Find where the given text appears and provide that cell's center as [x, y] coordinate. 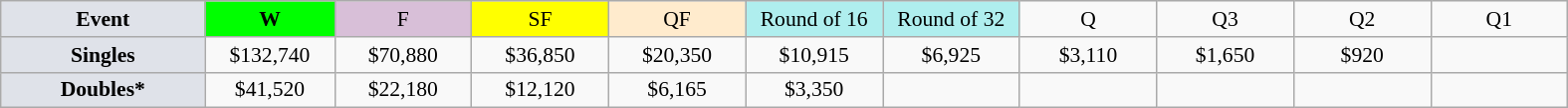
Q3 [1226, 19]
W [270, 19]
QF [677, 19]
$3,350 [814, 90]
$1,650 [1226, 55]
$70,880 [403, 55]
Singles [104, 55]
Event [104, 19]
$6,165 [677, 90]
$6,925 [951, 55]
SF [541, 19]
$41,520 [270, 90]
$20,350 [677, 55]
Round of 16 [814, 19]
Round of 32 [951, 19]
F [403, 19]
$36,850 [541, 55]
Q [1088, 19]
$10,915 [814, 55]
$920 [1362, 55]
Q1 [1499, 19]
Doubles* [104, 90]
Q2 [1362, 19]
$22,180 [403, 90]
$3,110 [1088, 55]
$132,740 [270, 55]
$12,120 [541, 90]
